Identify which cell holds the provided text, then report its (X, Y) central coordinate. 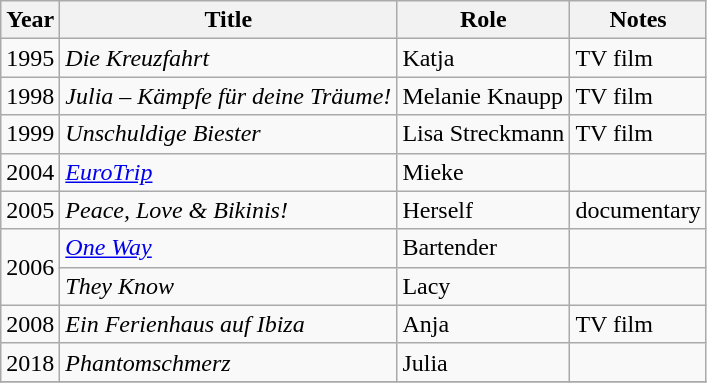
1995 (30, 58)
EuroTrip (228, 172)
They Know (228, 286)
Anja (484, 324)
One Way (228, 248)
2006 (30, 267)
Die Kreuzfahrt (228, 58)
Role (484, 20)
2008 (30, 324)
Notes (638, 20)
Katja (484, 58)
Title (228, 20)
2018 (30, 362)
Phantomschmerz (228, 362)
Bartender (484, 248)
Lacy (484, 286)
Lisa Streckmann (484, 134)
Julia – Kämpfe für deine Träume! (228, 96)
1998 (30, 96)
Peace, Love & Bikinis! (228, 210)
Ein Ferienhaus auf Ibiza (228, 324)
Year (30, 20)
2004 (30, 172)
Herself (484, 210)
Melanie Knaupp (484, 96)
Unschuldige Biester (228, 134)
1999 (30, 134)
Julia (484, 362)
Mieke (484, 172)
documentary (638, 210)
2005 (30, 210)
